Find where the given text appears and provide that cell's center as [x, y] coordinate. 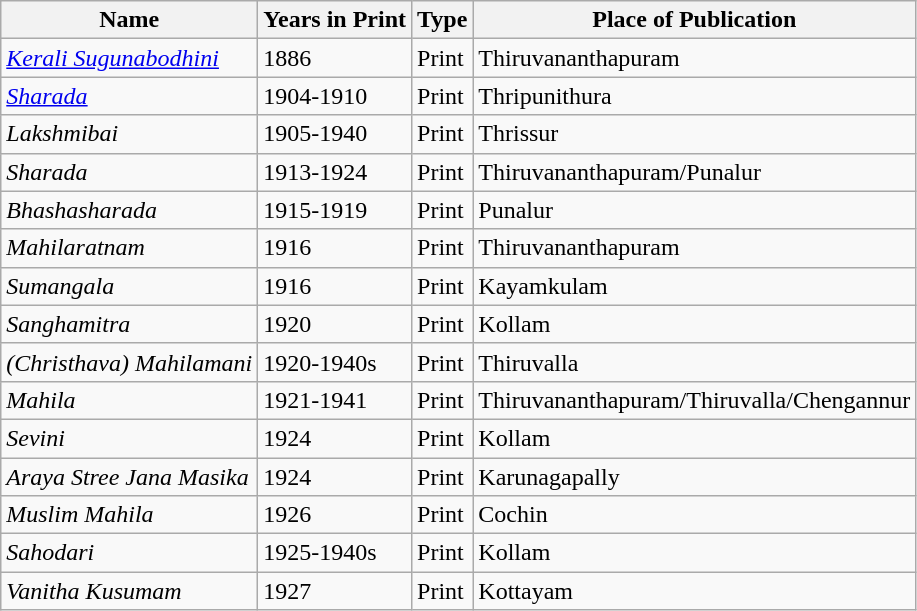
Lakshmibai [130, 134]
Sumangala [130, 286]
Araya Stree Jana Masika [130, 477]
1925-1940s [335, 553]
Thiruvananthapuram/Thiruvalla/Chengannur [694, 400]
Type [442, 20]
Thiruvalla [694, 362]
Muslim Mahila [130, 515]
Thripunithura [694, 96]
1920-1940s [335, 362]
1905-1940 [335, 134]
Punalur [694, 210]
Kayamkulam [694, 286]
Bhashasharada [130, 210]
Thrissur [694, 134]
1904-1910 [335, 96]
Thiruvananthapuram/Punalur [694, 172]
1913-1924 [335, 172]
Sevini [130, 438]
1920 [335, 324]
Name [130, 20]
1926 [335, 515]
(Christhava) Mahilamani [130, 362]
Years in Print [335, 20]
Cochin [694, 515]
Kottayam [694, 591]
1927 [335, 591]
1886 [335, 58]
Sanghamitra [130, 324]
Sahodari [130, 553]
Vanitha Kusumam [130, 591]
Place of Publication [694, 20]
Mahila [130, 400]
1921-1941 [335, 400]
Kerali Sugunabodhini [130, 58]
Mahilaratnam [130, 248]
Karunagapally [694, 477]
1915-1919 [335, 210]
